Locate the cell with the specified text and output its (X, Y) center coordinate. 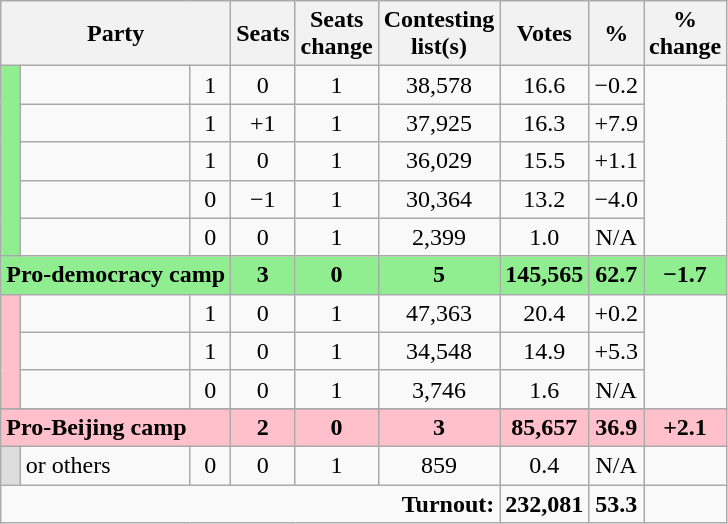
30,364 (439, 199)
Turnout: (250, 503)
Seatschange (336, 34)
34,548 (439, 351)
+5.3 (616, 351)
36,029 (439, 161)
20.4 (544, 313)
37,925 (439, 123)
−1 (263, 199)
Votes (544, 34)
−0.2 (616, 85)
145,565 (544, 275)
−1.7 (686, 275)
Pro-democracy camp (116, 275)
53.3 (616, 503)
14.9 (544, 351)
3,746 (439, 389)
% (616, 34)
62.7 (616, 275)
16.6 (544, 85)
%change (686, 34)
38,578 (439, 85)
+1.1 (616, 161)
2 (263, 427)
+0.2 (616, 313)
1.0 (544, 237)
36.9 (616, 427)
Seats (263, 34)
232,081 (544, 503)
47,363 (439, 313)
15.5 (544, 161)
or others (104, 465)
Contestinglist(s) (439, 34)
1.6 (544, 389)
13.2 (544, 199)
16.3 (544, 123)
Party (116, 34)
+2.1 (686, 427)
0.4 (544, 465)
85,657 (544, 427)
859 (439, 465)
5 (439, 275)
Pro-Beijing camp (116, 427)
+1 (263, 123)
+7.9 (616, 123)
−4.0 (616, 199)
2,399 (439, 237)
